Scan for the cell matching the given text and deliver its (X, Y) coordinate at center. 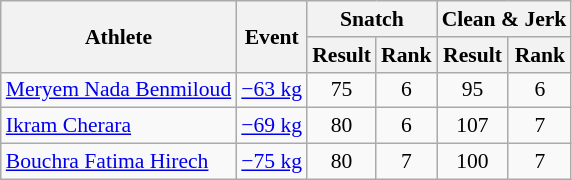
Snatch (372, 19)
−63 kg (272, 90)
100 (473, 162)
75 (342, 90)
Meryem Nada Benmiloud (119, 90)
−69 kg (272, 126)
95 (473, 90)
Bouchra Fatima Hirech (119, 162)
Clean & Jerk (504, 19)
107 (473, 126)
−75 kg (272, 162)
Athlete (119, 36)
Ikram Cherara (119, 126)
Event (272, 36)
